Output the [x, y] coordinate of the center of the cell containing the given text.  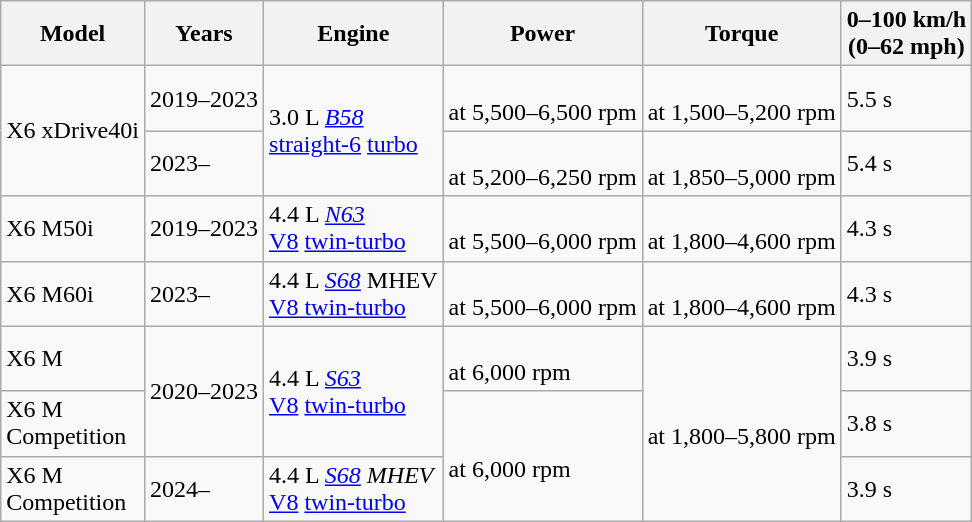
Engine [354, 34]
4.4 L N63 V8 twin-turbo [354, 228]
Torque [742, 34]
at 5,500–6,500 rpm [542, 98]
X6 M50i [73, 228]
X6 M [73, 358]
4.4 L S68 MHEV V8 twin-turbo [354, 488]
Power [542, 34]
0–100 km/h (0–62 mph) [906, 34]
at 1,500–5,200 rpm [742, 98]
at 5,200–6,250 rpm [542, 164]
at 1,850–5,000 rpm [742, 164]
3.0 L B58 straight-6 turbo [354, 131]
5.5 s [906, 98]
4.4 L S63 V8 twin-turbo [354, 391]
Model [73, 34]
Years [204, 34]
3.8 s [906, 424]
X6 M60i [73, 294]
4.4 L S68 MHEVV8 twin-turbo [354, 294]
2024– [204, 488]
at 1,800–5,800 rpm [742, 424]
5.4 s [906, 164]
2020–2023 [204, 391]
X6 xDrive40i [73, 131]
